Return [X, Y] of the center of cell containing provided text 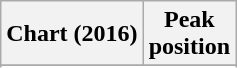
Peakposition [189, 34]
Chart (2016) [72, 34]
